Scan for the cell matching the given text and deliver its (x, y) coordinate at center. 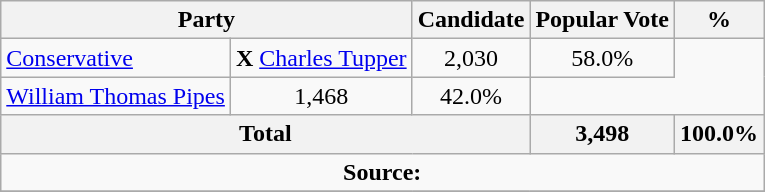
1,468 (321, 96)
X Charles Tupper (321, 58)
% (720, 20)
Source: (382, 172)
Total (266, 134)
Party (206, 20)
100.0% (720, 134)
58.0% (602, 58)
Popular Vote (602, 20)
3,498 (602, 134)
Candidate (471, 20)
William Thomas Pipes (116, 96)
2,030 (471, 58)
42.0% (471, 96)
Conservative (116, 58)
